Identify which cell holds the provided text, then report its [X, Y] central coordinate. 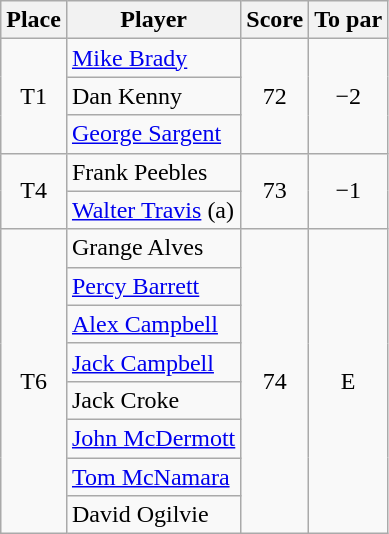
Dan Kenny [153, 96]
T4 [34, 191]
74 [275, 381]
John McDermott [153, 438]
David Ogilvie [153, 515]
−1 [348, 191]
E [348, 381]
Player [153, 20]
T1 [34, 96]
Score [275, 20]
Percy Barrett [153, 286]
73 [275, 191]
Mike Brady [153, 58]
−2 [348, 96]
George Sargent [153, 134]
Alex Campbell [153, 324]
To par [348, 20]
Grange Alves [153, 248]
72 [275, 96]
Place [34, 20]
Jack Campbell [153, 362]
Frank Peebles [153, 172]
Tom McNamara [153, 477]
Walter Travis (a) [153, 210]
Jack Croke [153, 400]
T6 [34, 381]
